From the cell containing the given text, extract its center point as [X, Y] coordinate. 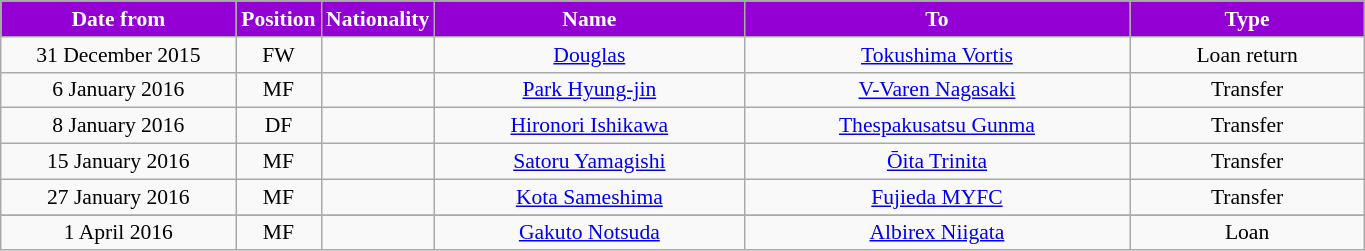
Douglas [589, 55]
Gakuto Notsuda [589, 233]
Park Hyung-jin [589, 90]
To [936, 19]
Nationality [378, 19]
Type [1248, 19]
8 January 2016 [118, 126]
Loan return [1248, 55]
Fujieda MYFC [936, 197]
Thespakusatsu Gunma [936, 126]
27 January 2016 [118, 197]
Hironori Ishikawa [589, 126]
Position [278, 19]
15 January 2016 [118, 162]
31 December 2015 [118, 55]
DF [278, 126]
Date from [118, 19]
1 April 2016 [118, 233]
Tokushima Vortis [936, 55]
Satoru Yamagishi [589, 162]
Name [589, 19]
Kota Sameshima [589, 197]
6 January 2016 [118, 90]
V-Varen Nagasaki [936, 90]
Albirex Niigata [936, 233]
Loan [1248, 233]
FW [278, 55]
Ōita Trinita [936, 162]
